Determine the (X, Y) coordinate at the center of the cell enclosing the given text.  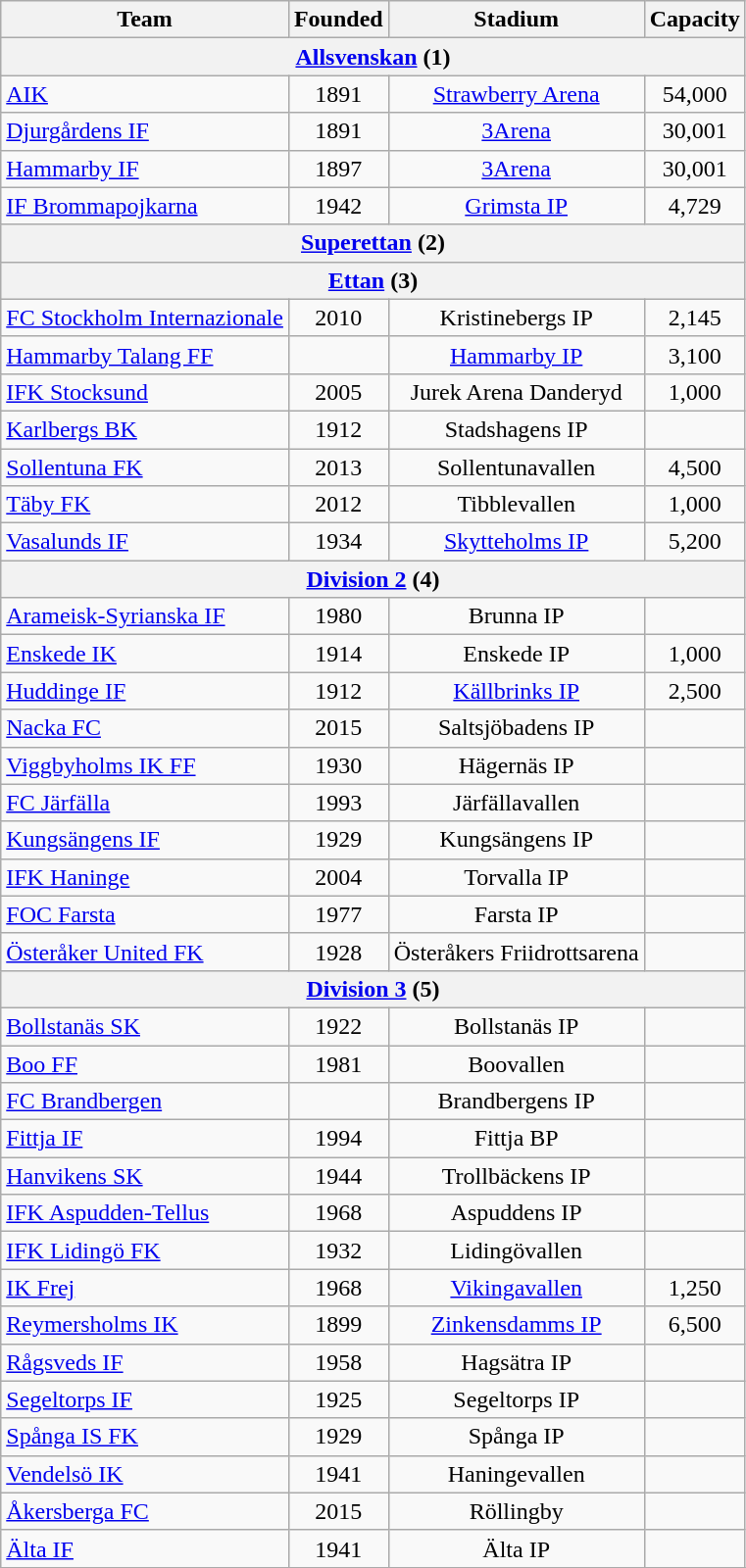
Haningevallen (516, 1474)
5,200 (694, 542)
Vendelsö IK (145, 1474)
1958 (338, 1362)
Spånga IS FK (145, 1437)
Hagsätra IP (516, 1362)
1899 (338, 1325)
1993 (338, 803)
Hammarby IF (145, 169)
Founded (338, 20)
Huddinge IF (145, 691)
FC Stockholm Internazionale (145, 318)
Segeltorps IF (145, 1399)
1977 (338, 914)
Superettan (2) (373, 243)
Stadshagens IP (516, 429)
Division 2 (4) (373, 579)
Åkersberga FC (145, 1511)
Zinkensdamms IP (516, 1325)
Grimsta IP (516, 206)
FOC Farsta (145, 914)
Strawberry Arena (516, 94)
Hammarby Talang FF (145, 355)
1925 (338, 1399)
Fittja IF (145, 1139)
Källbrinks IP (516, 691)
Brandbergens IP (516, 1102)
Allsvenskan (1) (373, 57)
Farsta IP (516, 914)
Torvalla IP (516, 877)
1897 (338, 169)
Kungsängens IF (145, 840)
Segeltorps IP (516, 1399)
Reymersholms IK (145, 1325)
Hägernäs IP (516, 765)
Röllingby (516, 1511)
Skytteholms IP (516, 542)
Enskede IP (516, 654)
4,500 (694, 467)
1942 (338, 206)
Österåker United FK (145, 952)
2005 (338, 392)
Bollstanäs SK (145, 1026)
Hammarby IP (516, 355)
Fittja BP (516, 1139)
Älta IF (145, 1548)
Aspuddens IP (516, 1213)
FC Brandbergen (145, 1102)
3,100 (694, 355)
1928 (338, 952)
IFK Haninge (145, 877)
AIK (145, 94)
Capacity (694, 20)
Rågsveds IF (145, 1362)
IF Brommapojkarna (145, 206)
Arameisk-Syrianska IF (145, 616)
1994 (338, 1139)
6,500 (694, 1325)
4,729 (694, 206)
Brunna IP (516, 616)
1914 (338, 654)
1934 (338, 542)
1980 (338, 616)
Saltsjöbadens IP (516, 728)
IK Frej (145, 1288)
Jurek Arena Danderyd (516, 392)
Järfällavallen (516, 803)
IFK Aspudden-Tellus (145, 1213)
1981 (338, 1063)
Team (145, 20)
2013 (338, 467)
Ettan (3) (373, 280)
Kristinebergs IP (516, 318)
FC Järfälla (145, 803)
Nacka FC (145, 728)
54,000 (694, 94)
Trollbäckens IP (516, 1176)
Karlbergs BK (145, 429)
Stadium (516, 20)
Vikingavallen (516, 1288)
Bollstanäs IP (516, 1026)
Sollentunavallen (516, 467)
Boovallen (516, 1063)
Djurgårdens IF (145, 131)
Hanvikens SK (145, 1176)
Vasalunds IF (145, 542)
Täby FK (145, 505)
2,500 (694, 691)
IFK Stocksund (145, 392)
1944 (338, 1176)
Lidingövallen (516, 1250)
1930 (338, 765)
1,250 (694, 1288)
2010 (338, 318)
Enskede IK (145, 654)
1932 (338, 1250)
Tibblevallen (516, 505)
Kungsängens IP (516, 840)
Österåkers Friidrottsarena (516, 952)
Division 3 (5) (373, 989)
2012 (338, 505)
IFK Lidingö FK (145, 1250)
Viggbyholms IK FF (145, 765)
Älta IP (516, 1548)
Spånga IP (516, 1437)
1922 (338, 1026)
2,145 (694, 318)
Boo FF (145, 1063)
Sollentuna FK (145, 467)
2004 (338, 877)
